Scan for the cell matching the given text and deliver its (X, Y) coordinate at center. 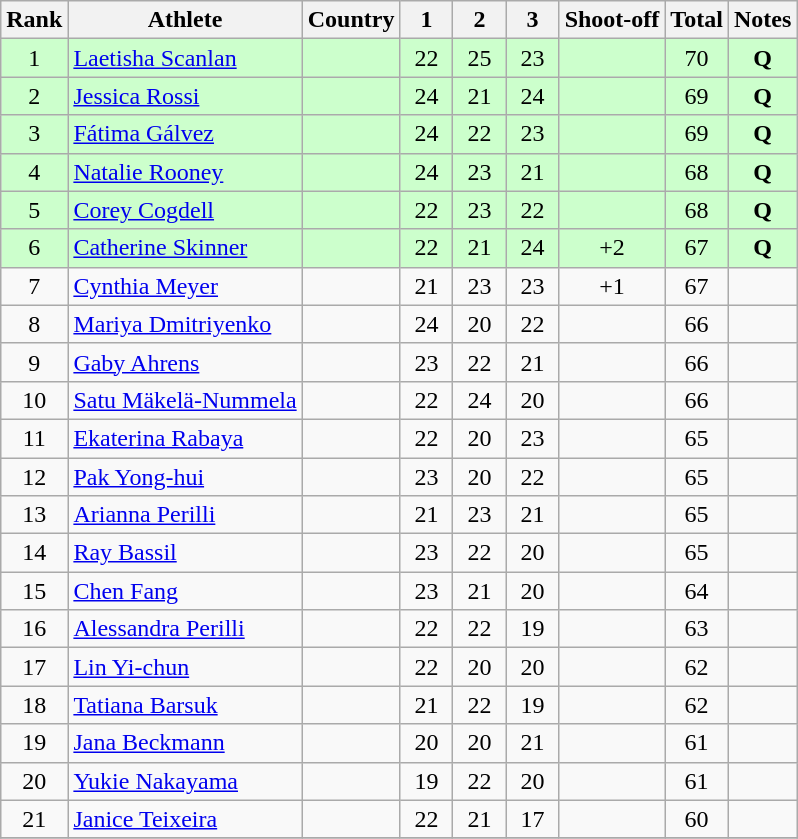
Notes (762, 20)
Janice Teixeira (185, 819)
13 (34, 515)
Yukie Nakayama (185, 781)
Ekaterina Rabaya (185, 438)
Gaby Ahrens (185, 362)
Shoot-off (612, 20)
12 (34, 477)
+2 (612, 248)
6 (34, 248)
Satu Mäkelä-Nummela (185, 400)
60 (697, 819)
Lin Yi-chun (185, 667)
9 (34, 362)
Corey Cogdell (185, 210)
Athlete (185, 20)
Country (351, 20)
Arianna Perilli (185, 515)
Tatiana Barsuk (185, 705)
18 (34, 705)
Total (697, 20)
Jessica Rossi (185, 96)
5 (34, 210)
Chen Fang (185, 591)
Laetisha Scanlan (185, 58)
64 (697, 591)
25 (480, 58)
15 (34, 591)
Rank (34, 20)
Alessandra Perilli (185, 629)
Cynthia Meyer (185, 286)
+1 (612, 286)
4 (34, 172)
Fátima Gálvez (185, 134)
14 (34, 553)
11 (34, 438)
Natalie Rooney (185, 172)
Pak Yong-hui (185, 477)
70 (697, 58)
10 (34, 400)
Jana Beckmann (185, 743)
Ray Bassil (185, 553)
8 (34, 324)
Catherine Skinner (185, 248)
7 (34, 286)
Mariya Dmitriyenko (185, 324)
16 (34, 629)
63 (697, 629)
